Return the [x, y] coordinate for the center point of the cell that contains the specified text.  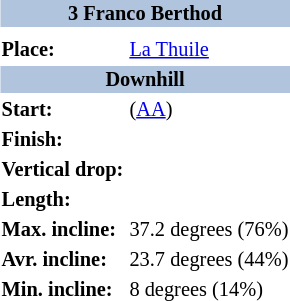
Vertical drop: [62, 170]
Place: [62, 50]
Downhill [145, 80]
Avr. incline: [62, 260]
Length: [62, 200]
La Thuile [209, 50]
Start: [62, 110]
3 Franco Berthod [145, 14]
Finish: [62, 140]
Max. incline: [62, 230]
23.7 degrees (44%) [209, 260]
37.2 degrees (76%) [209, 230]
(AA) [209, 110]
